For the text-containing cell, return its midpoint in [X, Y] coordinate format. 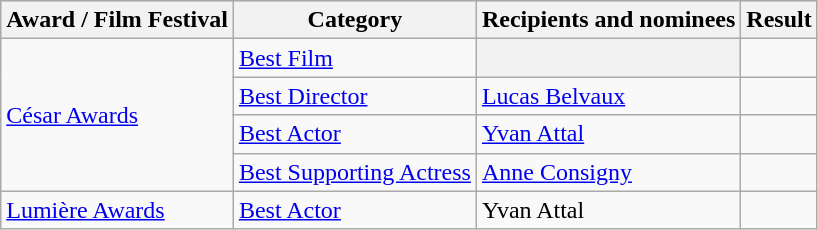
Best Film [354, 58]
Result [779, 20]
Lumière Awards [118, 210]
Anne Consigny [608, 172]
Award / Film Festival [118, 20]
Best Director [354, 96]
Lucas Belvaux [608, 96]
César Awards [118, 115]
Best Supporting Actress [354, 172]
Recipients and nominees [608, 20]
Category [354, 20]
